Return [x, y] of the center of cell containing provided text 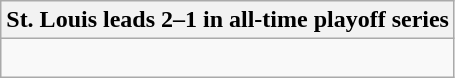
St. Louis leads 2–1 in all-time playoff series [228, 20]
